Provide the [X, Y] coordinate of the cell's center where the given text is located.  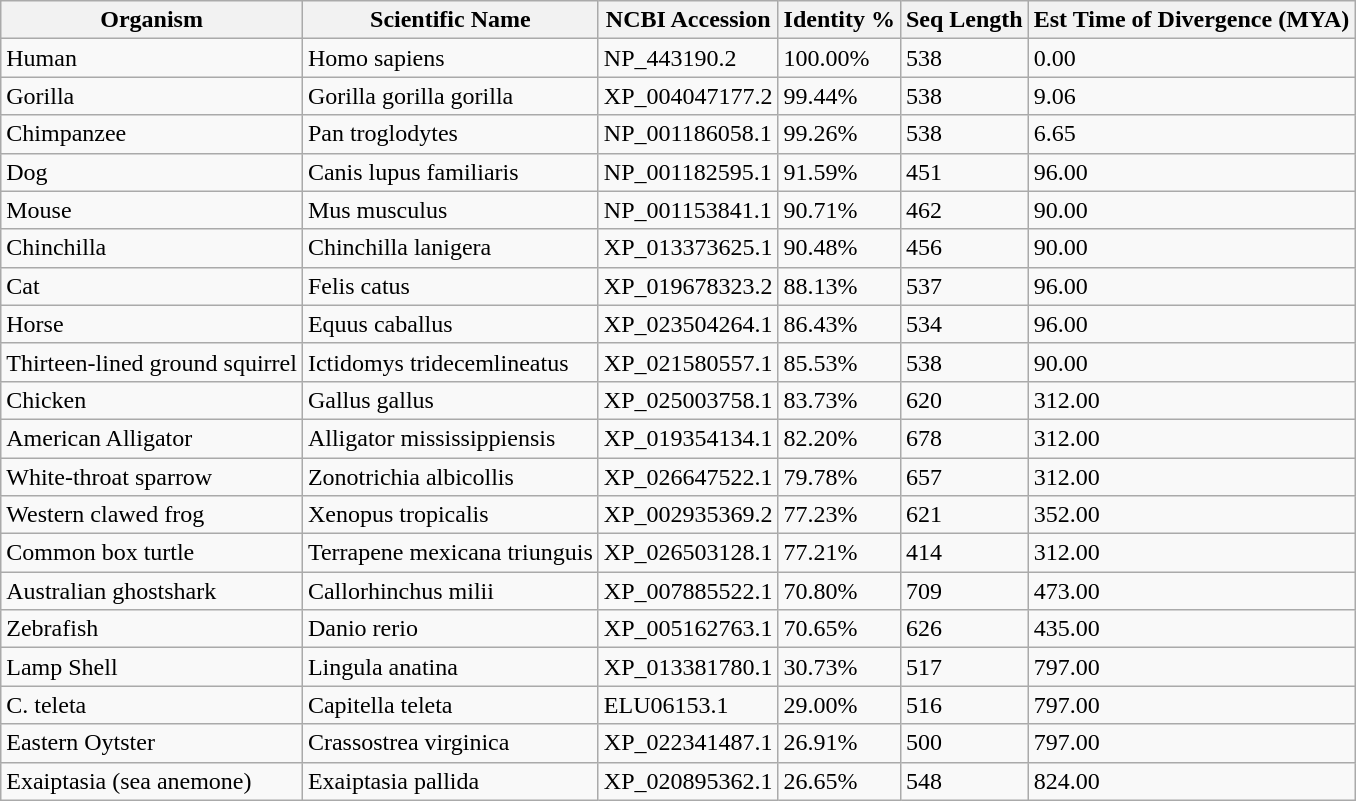
77.23% [839, 515]
548 [964, 781]
26.65% [839, 781]
Felis catus [450, 286]
XP_019354134.1 [688, 438]
100.00% [839, 58]
XP_019678323.2 [688, 286]
26.91% [839, 743]
Human [152, 58]
XP_023504264.1 [688, 324]
Equus caballus [450, 324]
29.00% [839, 705]
516 [964, 705]
XP_022341487.1 [688, 743]
Thirteen-lined ground squirrel [152, 362]
435.00 [1192, 629]
82.20% [839, 438]
Zebrafish [152, 629]
83.73% [839, 400]
Common box turtle [152, 553]
70.80% [839, 591]
XP_013381780.1 [688, 667]
XP_021580557.1 [688, 362]
451 [964, 172]
Alligator mississippiensis [450, 438]
XP_026503128.1 [688, 553]
500 [964, 743]
352.00 [1192, 515]
Xenopus tropicalis [450, 515]
White-throat sparrow [152, 477]
Danio rerio [450, 629]
Cat [152, 286]
Western clawed frog [152, 515]
99.44% [839, 96]
678 [964, 438]
Lamp Shell [152, 667]
XP_007885522.1 [688, 591]
Horse [152, 324]
NP_443190.2 [688, 58]
626 [964, 629]
824.00 [1192, 781]
91.59% [839, 172]
C. teleta [152, 705]
NP_001153841.1 [688, 210]
Lingula anatina [450, 667]
Organism [152, 20]
Est Time of Divergence (MYA) [1192, 20]
Mouse [152, 210]
6.65 [1192, 134]
American Alligator [152, 438]
0.00 [1192, 58]
Zonotrichia albicollis [450, 477]
79.78% [839, 477]
90.48% [839, 248]
Australian ghostshark [152, 591]
NP_001186058.1 [688, 134]
Callorhinchus milii [450, 591]
Ictidomys tridecemlineatus [450, 362]
Canis lupus familiaris [450, 172]
462 [964, 210]
XP_002935369.2 [688, 515]
Chinchilla lanigera [450, 248]
Homo sapiens [450, 58]
Chimpanzee [152, 134]
537 [964, 286]
30.73% [839, 667]
Chicken [152, 400]
NCBI Accession [688, 20]
Gallus gallus [450, 400]
86.43% [839, 324]
XP_026647522.1 [688, 477]
9.06 [1192, 96]
657 [964, 477]
XP_020895362.1 [688, 781]
620 [964, 400]
90.71% [839, 210]
XP_025003758.1 [688, 400]
Mus musculus [450, 210]
77.21% [839, 553]
Scientific Name [450, 20]
517 [964, 667]
Terrapene mexicana triunguis [450, 553]
XP_005162763.1 [688, 629]
Exaiptasia (sea anemone) [152, 781]
88.13% [839, 286]
Pan troglodytes [450, 134]
709 [964, 591]
456 [964, 248]
Exaiptasia pallida [450, 781]
ELU06153.1 [688, 705]
NP_001182595.1 [688, 172]
534 [964, 324]
Eastern Oytster [152, 743]
Crassostrea virginica [450, 743]
Chinchilla [152, 248]
Dog [152, 172]
Gorilla [152, 96]
Gorilla gorilla gorilla [450, 96]
XP_004047177.2 [688, 96]
Capitella teleta [450, 705]
Seq Length [964, 20]
621 [964, 515]
414 [964, 553]
473.00 [1192, 591]
70.65% [839, 629]
Identity % [839, 20]
XP_013373625.1 [688, 248]
99.26% [839, 134]
85.53% [839, 362]
